From the cell containing the given text, extract its center point as (X, Y) coordinate. 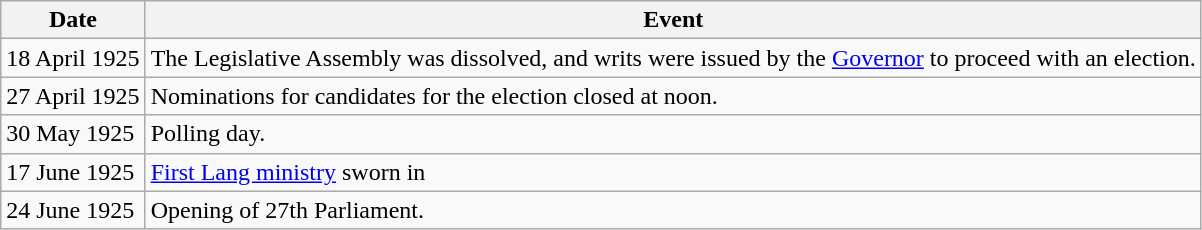
30 May 1925 (73, 134)
First Lang ministry sworn in (673, 172)
Opening of 27th Parliament. (673, 210)
Date (73, 20)
17 June 1925 (73, 172)
27 April 1925 (73, 96)
24 June 1925 (73, 210)
Event (673, 20)
Nominations for candidates for the election closed at noon. (673, 96)
Polling day. (673, 134)
The Legislative Assembly was dissolved, and writs were issued by the Governor to proceed with an election. (673, 58)
18 April 1925 (73, 58)
